Detect which cell encompasses the target text, then output its [x, y] center coordinate. 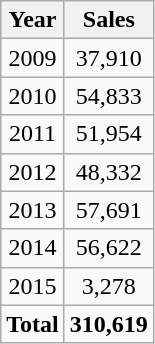
54,833 [108, 96]
2013 [33, 210]
2011 [33, 134]
48,332 [108, 172]
2012 [33, 172]
Total [33, 324]
3,278 [108, 286]
2014 [33, 248]
57,691 [108, 210]
2010 [33, 96]
2015 [33, 286]
Sales [108, 20]
2009 [33, 58]
37,910 [108, 58]
51,954 [108, 134]
56,622 [108, 248]
310,619 [108, 324]
Year [33, 20]
